Locate the cell with the specified text and output its (x, y) center coordinate. 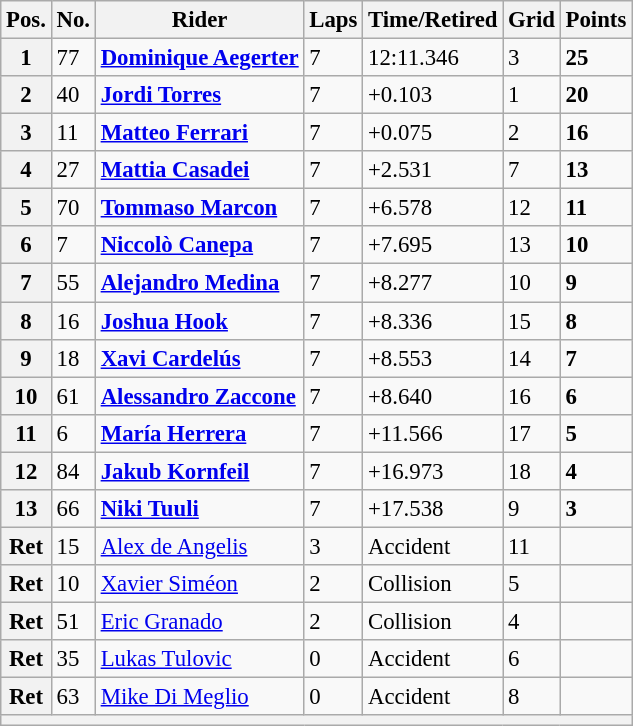
Points (596, 20)
77 (73, 58)
40 (73, 95)
Laps (334, 20)
+17.538 (433, 509)
20 (596, 95)
+0.075 (433, 133)
Niccolò Canepa (200, 245)
61 (73, 396)
Grid (532, 20)
+16.973 (433, 471)
Xavier Siméon (200, 584)
Mattia Casadei (200, 170)
17 (532, 433)
Matteo Ferrari (200, 133)
Time/Retired (433, 20)
+2.531 (433, 170)
Eric Granado (200, 621)
Alessandro Zaccone (200, 396)
12:11.346 (433, 58)
35 (73, 659)
+7.695 (433, 245)
Dominique Aegerter (200, 58)
27 (73, 170)
+8.640 (433, 396)
+0.103 (433, 95)
Alex de Angelis (200, 546)
70 (73, 208)
25 (596, 58)
Xavi Cardelús (200, 358)
+8.553 (433, 358)
Pos. (26, 20)
+11.566 (433, 433)
Mike Di Meglio (200, 697)
No. (73, 20)
Niki Tuuli (200, 509)
Jordi Torres (200, 95)
Rider (200, 20)
14 (532, 358)
Tommaso Marcon (200, 208)
María Herrera (200, 433)
Jakub Kornfeil (200, 471)
55 (73, 283)
Alejandro Medina (200, 283)
+8.336 (433, 321)
66 (73, 509)
+8.277 (433, 283)
Lukas Tulovic (200, 659)
+6.578 (433, 208)
63 (73, 697)
51 (73, 621)
84 (73, 471)
Joshua Hook (200, 321)
